For the text-containing cell, return its midpoint in (x, y) coordinate format. 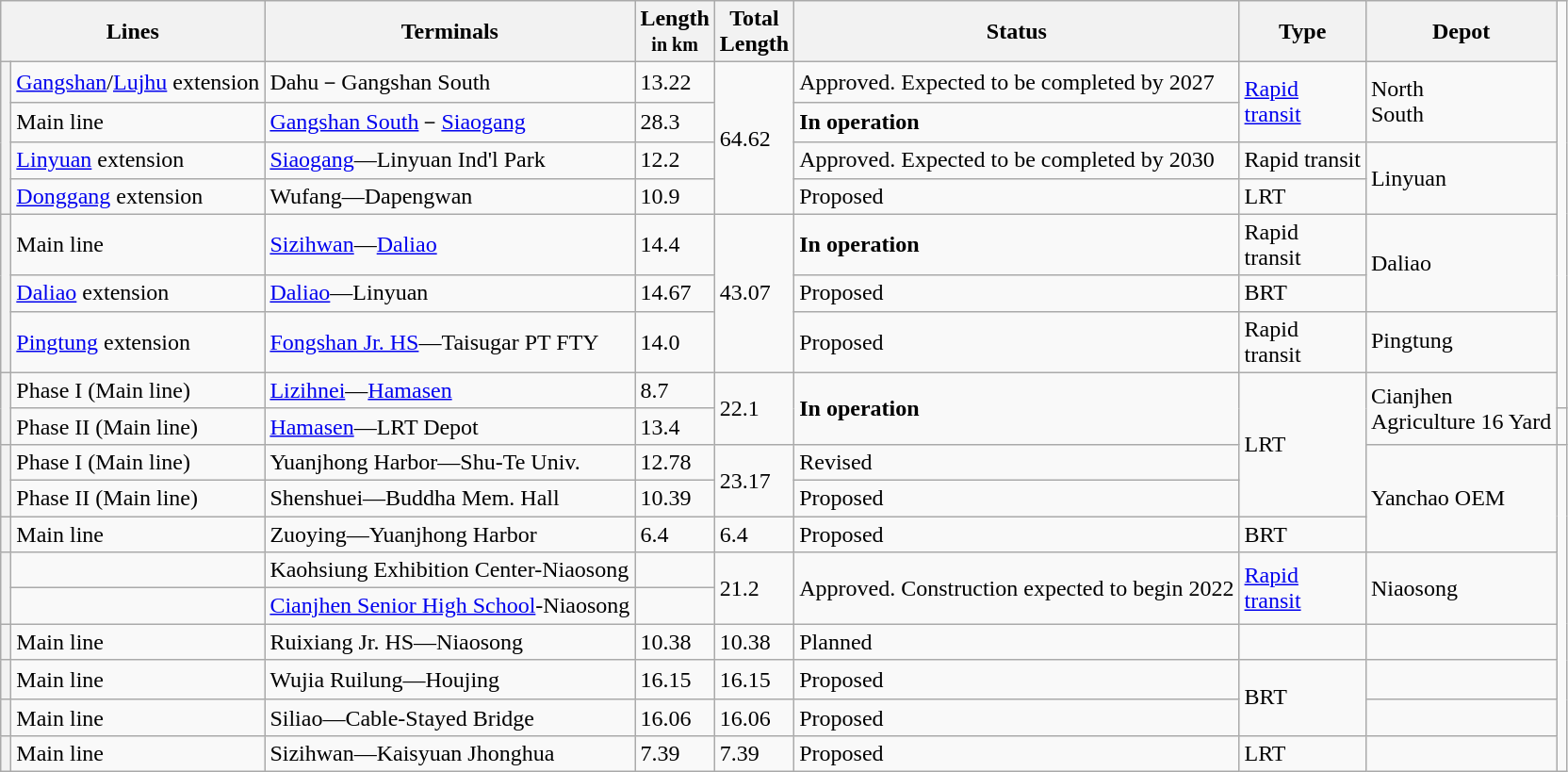
Revised (1017, 462)
Linyuan (1461, 178)
Type (1302, 32)
Pingtung (1461, 341)
Donggang extension (138, 196)
Yuanjhong Harbor—Shu-Te Univ. (450, 462)
21.2 (754, 588)
Yanchao OEM (1461, 498)
10.39 (675, 498)
Zuoying—Yuanjhong Harbor (450, 534)
Pingtung extension (138, 341)
Sizihwan—Kaisyuan Jhonghua (450, 753)
12.2 (675, 160)
Daliao (1461, 262)
Shenshuei—Buddha Mem. Hall (450, 498)
Lines (133, 32)
CianjhenAgriculture 16 Yard (1461, 408)
14.4 (675, 245)
Daliao extension (138, 293)
Approved. Expected to be completed by 2030 (1017, 160)
Ruixiang Jr. HS—Niaosong (450, 642)
10.9 (675, 196)
Lizihnei—Hamasen (450, 390)
NorthSouth (1461, 102)
12.78 (675, 462)
Gangshan South－Siaogang (450, 123)
Gangshan/Lujhu extension (138, 83)
Siaogang—Linyuan Ind'l Park (450, 160)
Terminals (450, 32)
TotalLength (754, 32)
Linyuan extension (138, 160)
14.67 (675, 293)
Hamasen—LRT Depot (450, 426)
43.07 (754, 293)
Approved. Expected to be completed by 2027 (1017, 83)
Wujia Ruilung—Houjing (450, 681)
14.0 (675, 341)
Siliao—Cable-Stayed Bridge (450, 717)
Status (1017, 32)
22.1 (754, 408)
Sizihwan—Daliao (450, 245)
Fongshan Jr. HS—Taisugar PT FTY (450, 341)
8.7 (675, 390)
Dahu－Gangshan South (450, 83)
64.62 (754, 138)
Rapid transit (1302, 160)
Cianjhen Senior High School-Niaosong (450, 606)
Wufang—Dapengwan (450, 196)
Approved. Construction expected to begin 2022 (1017, 588)
Lengthin km (675, 32)
13.4 (675, 426)
Daliao—Linyuan (450, 293)
Planned (1017, 642)
13.22 (675, 83)
28.3 (675, 123)
Niaosong (1461, 588)
23.17 (754, 480)
Depot (1461, 32)
Kaohsiung Exhibition Center-Niaosong (450, 570)
